Identify which cell holds the provided text, then report its [x, y] central coordinate. 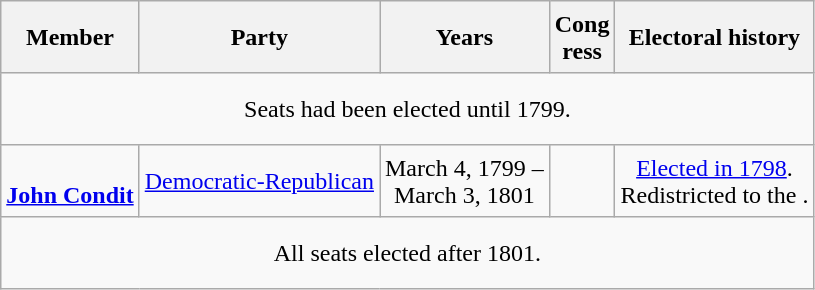
March 4, 1799 –March 3, 1801 [465, 181]
Years [465, 37]
John Condit [70, 181]
Congress [582, 37]
Electoral history [714, 37]
All seats elected after 1801. [408, 253]
Democratic-Republican [259, 181]
Party [259, 37]
Member [70, 37]
Seats had been elected until 1799. [408, 109]
Elected in 1798.Redistricted to the . [714, 181]
